Pinpoint the cell where the given text exists, returning its [x, y] midpoint coordinate. 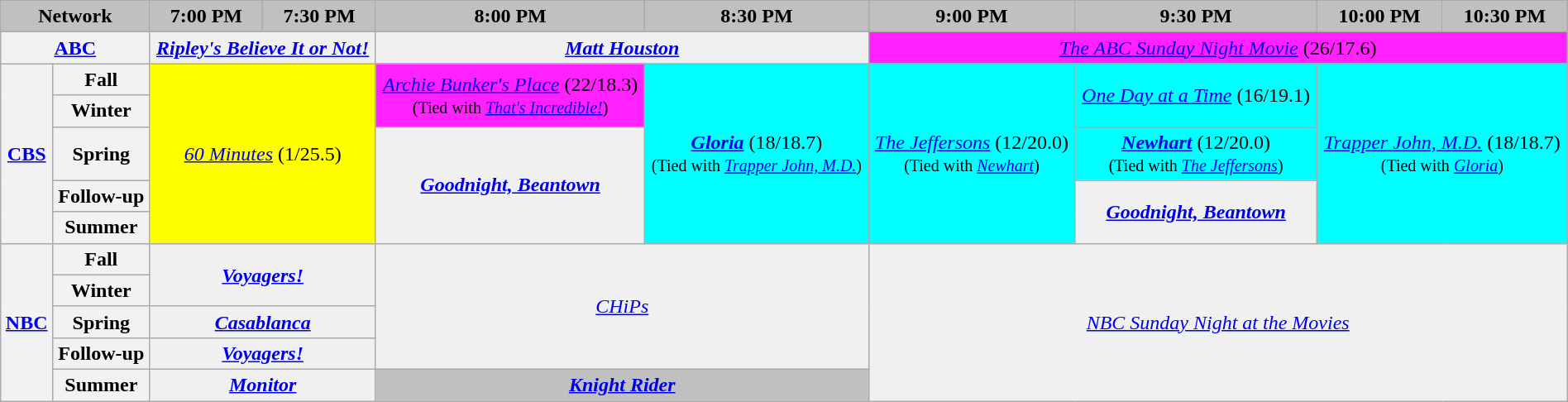
CBS [26, 154]
7:00 PM [207, 17]
Casablanca [263, 322]
Network [75, 17]
9:30 PM [1196, 17]
ABC [75, 48]
Matt Houston [622, 48]
Gloria (18/18.7)(Tied with Trapper John, M.D.) [757, 154]
9:00 PM [972, 17]
Archie Bunker's Place (22/18.3)(Tied with That's Incredible!) [509, 95]
Knight Rider [622, 385]
7:30 PM [319, 17]
Trapper John, M.D. (18/18.7)(Tied with Gloria) [1442, 154]
NBC Sunday Night at the Movies [1217, 322]
NBC [26, 322]
Monitor [263, 385]
CHiPs [622, 306]
Ripley's Believe It or Not! [263, 48]
One Day at a Time (16/19.1) [1196, 95]
The Jeffersons (12/20.0)(Tied with Newhart) [972, 154]
The ABC Sunday Night Movie (26/17.6) [1217, 48]
8:00 PM [509, 17]
10:30 PM [1505, 17]
10:00 PM [1379, 17]
8:30 PM [757, 17]
60 Minutes (1/25.5) [263, 154]
Newhart (12/20.0)(Tied with The Jeffersons) [1196, 154]
